Return [X, Y] of the center of cell containing provided text 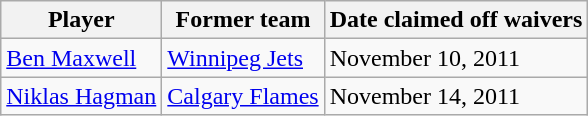
Date claimed off waivers [456, 20]
November 10, 2011 [456, 58]
Winnipeg Jets [243, 58]
November 14, 2011 [456, 96]
Calgary Flames [243, 96]
Niklas Hagman [82, 96]
Former team [243, 20]
Player [82, 20]
Ben Maxwell [82, 58]
